Determine the (X, Y) coordinate at the center of the cell enclosing the given text.  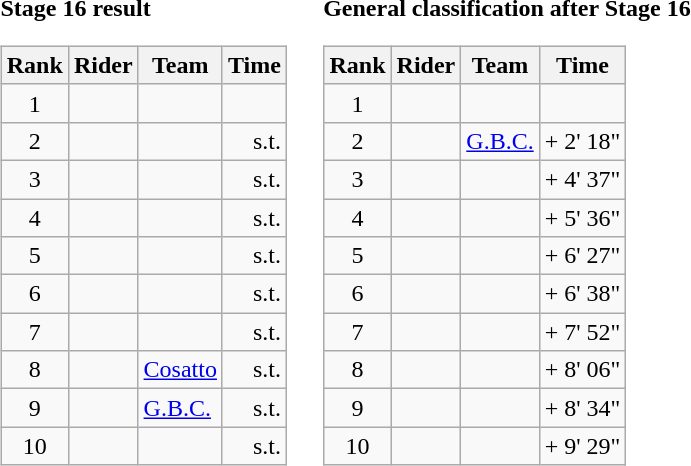
+ 5' 36" (582, 217)
+ 8' 06" (582, 370)
+ 6' 38" (582, 294)
Cosatto (180, 370)
+ 7' 52" (582, 332)
+ 8' 34" (582, 408)
+ 9' 29" (582, 446)
+ 6' 27" (582, 256)
+ 4' 37" (582, 179)
+ 2' 18" (582, 141)
